Provide the (X, Y) coordinate of the cell's center where the given text is located.  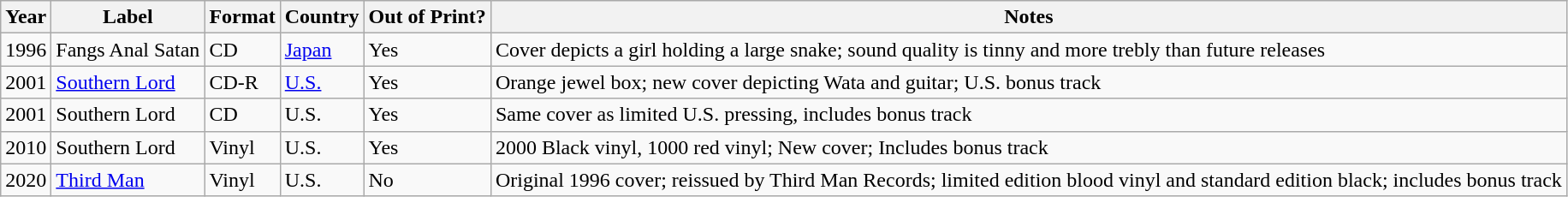
Label (128, 17)
Out of Print? (427, 17)
No (427, 180)
2000 Black vinyl, 1000 red vinyl; New cover; Includes bonus track (1029, 147)
CD-R (242, 82)
Fangs Anal Satan (128, 50)
Notes (1029, 17)
2020 (26, 180)
Original 1996 cover; reissued by Third Man Records; limited edition blood vinyl and standard edition black; includes bonus track (1029, 180)
Orange jewel box; new cover depicting Wata and guitar; U.S. bonus track (1029, 82)
Same cover as limited U.S. pressing, includes bonus track (1029, 115)
Cover depicts a girl holding a large snake; sound quality is tinny and more trebly than future releases (1029, 50)
1996 (26, 50)
Format (242, 17)
Third Man (128, 180)
2010 (26, 147)
Japan (322, 50)
Country (322, 17)
Year (26, 17)
